Capture the cell that displays the provided text and extract its [X, Y] central coordinate. 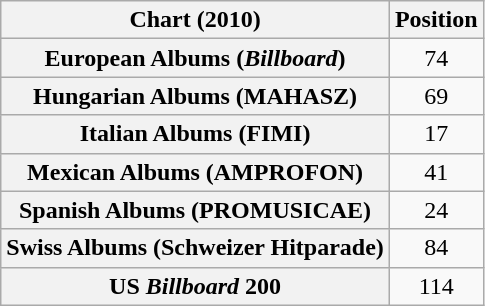
Mexican Albums (AMPROFON) [196, 172]
24 [436, 210]
17 [436, 134]
114 [436, 286]
Spanish Albums (PROMUSICAE) [196, 210]
84 [436, 248]
41 [436, 172]
Hungarian Albums (MAHASZ) [196, 96]
Chart (2010) [196, 20]
Italian Albums (FIMI) [196, 134]
US Billboard 200 [196, 286]
Swiss Albums (Schweizer Hitparade) [196, 248]
69 [436, 96]
European Albums (Billboard) [196, 58]
Position [436, 20]
74 [436, 58]
